Identify which cell holds the provided text, then report its (X, Y) central coordinate. 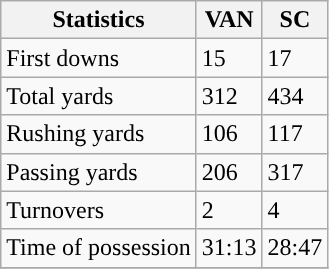
VAN (229, 20)
206 (229, 172)
SC (295, 20)
Statistics (99, 20)
Passing yards (99, 172)
317 (295, 172)
2 (229, 210)
17 (295, 58)
117 (295, 134)
28:47 (295, 248)
15 (229, 58)
106 (229, 134)
Turnovers (99, 210)
Total yards (99, 96)
312 (229, 96)
4 (295, 210)
Time of possession (99, 248)
First downs (99, 58)
Rushing yards (99, 134)
31:13 (229, 248)
434 (295, 96)
